For the text-containing cell, return its midpoint in [x, y] coordinate format. 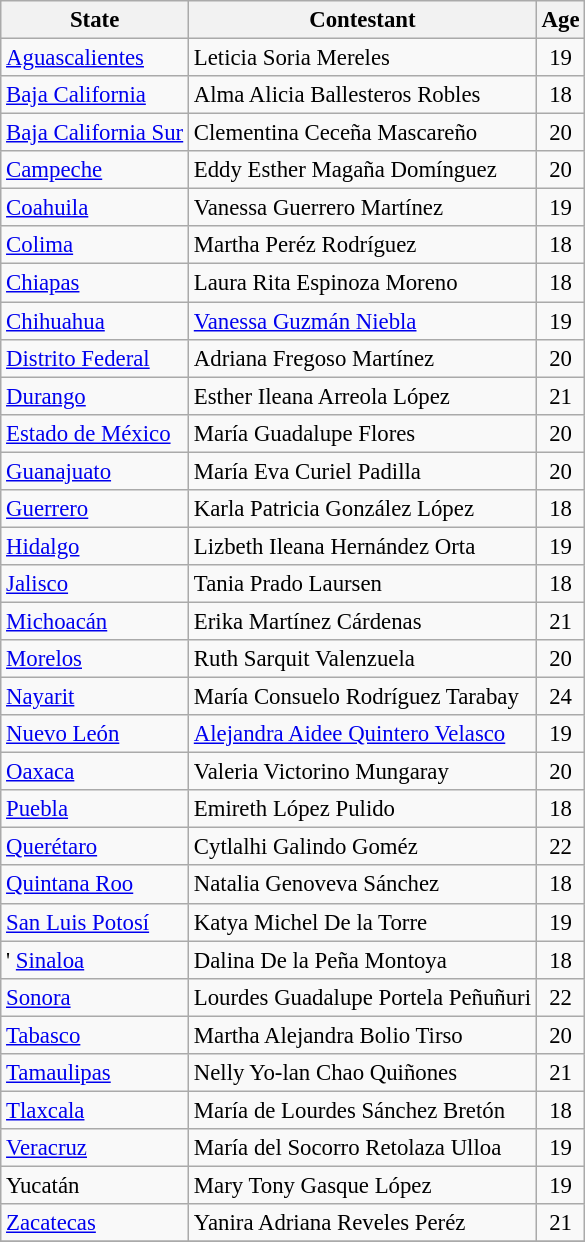
Tania Prado Laursen [363, 584]
Veracruz [95, 1148]
Puebla [95, 809]
Sonora [95, 997]
Martha Peréz Rodríguez [363, 245]
María Consuelo Rodríguez Tarabay [363, 697]
María Guadalupe Flores [363, 433]
Estado de México [95, 433]
Michoacán [95, 621]
Baja California [95, 95]
Jalisco [95, 584]
Querétaro [95, 847]
María Eva Curiel Padilla [363, 471]
Contestant [363, 20]
Katya Michel De la Torre [363, 922]
Baja California Sur [95, 133]
San Luis Potosí [95, 922]
Alejandra Aidee Quintero Velasco [363, 734]
Tamaulipas [95, 1073]
Yanira Adriana Reveles Peréz [363, 1223]
Nelly Yo-lan Chao Quiñones [363, 1073]
Laura Rita Espinoza Moreno [363, 283]
Age [560, 20]
Quintana Roo [95, 885]
Mary Tony Gasque López [363, 1185]
Erika Martínez Cárdenas [363, 621]
Ruth Sarquit Valenzuela [363, 659]
Tlaxcala [95, 1110]
Karla Patricia González López [363, 509]
24 [560, 697]
Yucatán [95, 1185]
Guanajuato [95, 471]
Leticia Soria Mereles [363, 58]
Distrito Federal [95, 358]
Valeria Victorino Mungaray [363, 772]
Durango [95, 396]
Campeche [95, 170]
Cytlalhi Galindo Goméz [363, 847]
Martha Alejandra Bolio Tirso [363, 1035]
Chiapas [95, 283]
Clementina Ceceña Mascareño [363, 133]
Colima [95, 245]
Lourdes Guadalupe Portela Peñuñuri [363, 997]
Vanessa Guzmán Niebla [363, 321]
Chihuahua [95, 321]
Morelos [95, 659]
Tabasco [95, 1035]
Guerrero [95, 509]
Natalia Genoveva Sánchez [363, 885]
Emireth López Pulido [363, 809]
Eddy Esther Magaña Domínguez [363, 170]
Aguascalientes [95, 58]
Zacatecas [95, 1223]
Lizbeth Ileana Hernández Orta [363, 546]
Nuevo León [95, 734]
Nayarit [95, 697]
Adriana Fregoso Martínez [363, 358]
State [95, 20]
Oaxaca [95, 772]
' Sinaloa [95, 960]
Dalina De la Peña Montoya [363, 960]
Coahuila [95, 208]
Esther Ileana Arreola López [363, 396]
Vanessa Guerrero Martínez [363, 208]
Alma Alicia Ballesteros Robles [363, 95]
Hidalgo [95, 546]
María de Lourdes Sánchez Bretón [363, 1110]
María del Socorro Retolaza Ulloa [363, 1148]
